Scan for the cell matching the given text and deliver its (X, Y) coordinate at center. 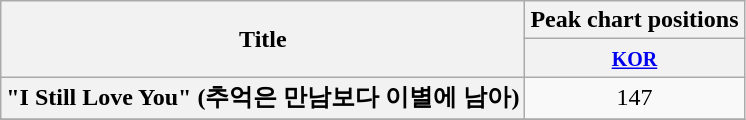
147 (634, 98)
"I Still Love You" (추억은 만남보다 이별에 남아) (263, 98)
KOR (634, 58)
Peak chart positions (634, 20)
Title (263, 39)
